Detect which cell encompasses the target text, then output its [X, Y] center coordinate. 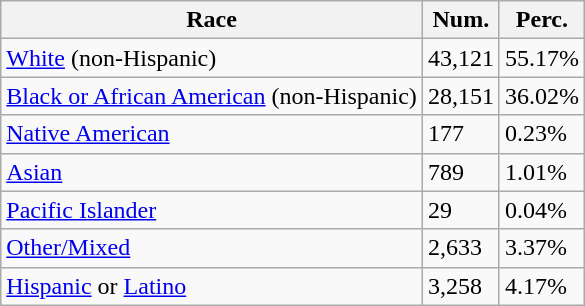
Pacific Islander [212, 210]
Hispanic or Latino [212, 286]
3.37% [542, 248]
3,258 [460, 286]
2,633 [460, 248]
0.04% [542, 210]
Num. [460, 20]
789 [460, 172]
White (non-Hispanic) [212, 58]
0.23% [542, 134]
1.01% [542, 172]
Other/Mixed [212, 248]
Perc. [542, 20]
4.17% [542, 286]
43,121 [460, 58]
55.17% [542, 58]
Black or African American (non-Hispanic) [212, 96]
Native American [212, 134]
Asian [212, 172]
29 [460, 210]
Race [212, 20]
28,151 [460, 96]
36.02% [542, 96]
177 [460, 134]
